Identify which cell holds the provided text, then report its (x, y) central coordinate. 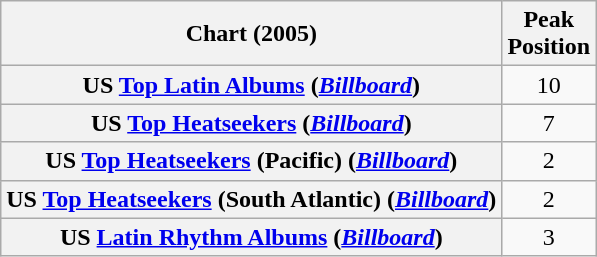
US Top Heatseekers (South Atlantic) (Billboard) (252, 199)
US Top Latin Albums (Billboard) (252, 85)
3 (549, 237)
10 (549, 85)
7 (549, 123)
US Top Heatseekers (Billboard) (252, 123)
Chart (2005) (252, 34)
US Latin Rhythm Albums (Billboard) (252, 237)
US Top Heatseekers (Pacific) (Billboard) (252, 161)
Peak Position (549, 34)
